Search for the cell housing the specified text and yield its [X, Y] center coordinate. 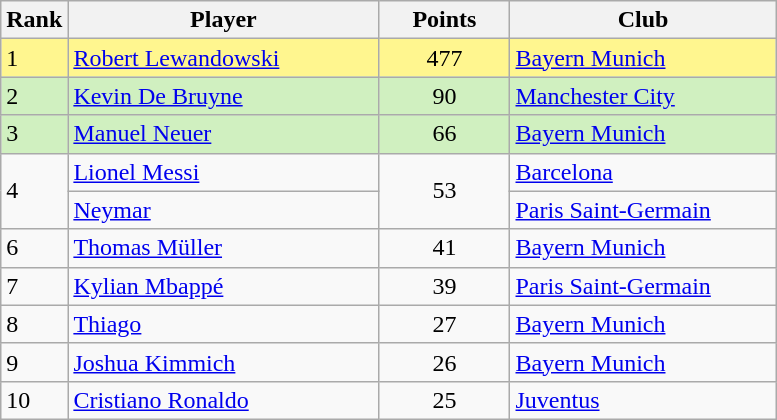
Kevin De Bruyne [224, 96]
25 [444, 400]
10 [34, 400]
Joshua Kimmich [224, 362]
Player [224, 20]
Barcelona [643, 172]
90 [444, 96]
3 [34, 134]
4 [34, 191]
Thomas Müller [224, 248]
477 [444, 58]
Neymar [224, 210]
Club [643, 20]
9 [34, 362]
Thiago [224, 324]
Points [444, 20]
27 [444, 324]
Manchester City [643, 96]
1 [34, 58]
39 [444, 286]
26 [444, 362]
41 [444, 248]
Rank [34, 20]
8 [34, 324]
Robert Lewandowski [224, 58]
2 [34, 96]
6 [34, 248]
Lionel Messi [224, 172]
53 [444, 191]
Juventus [643, 400]
Manuel Neuer [224, 134]
Cristiano Ronaldo [224, 400]
7 [34, 286]
Kylian Mbappé [224, 286]
66 [444, 134]
